Capture the cell that displays the provided text and extract its (x, y) central coordinate. 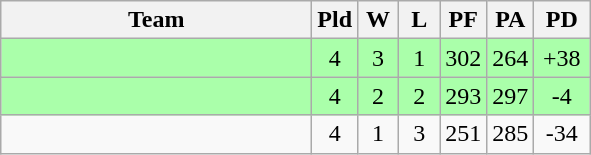
251 (464, 134)
297 (510, 96)
-4 (562, 96)
293 (464, 96)
264 (510, 58)
+38 (562, 58)
285 (510, 134)
302 (464, 58)
L (420, 20)
Pld (335, 20)
PA (510, 20)
-34 (562, 134)
PD (562, 20)
Team (156, 20)
W (378, 20)
PF (464, 20)
